Pinpoint the cell where the given text exists, returning its (x, y) midpoint coordinate. 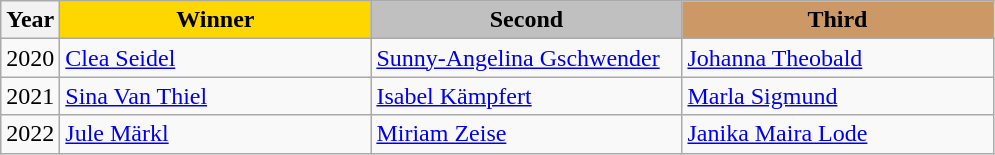
Sina Van Thiel (216, 96)
Year (30, 20)
Johanna Theobald (838, 58)
Sunny-Angelina Gschwender (526, 58)
Janika Maira Lode (838, 134)
Clea Seidel (216, 58)
Winner (216, 20)
Marla Sigmund (838, 96)
Miriam Zeise (526, 134)
Second (526, 20)
2021 (30, 96)
Third (838, 20)
2022 (30, 134)
2020 (30, 58)
Isabel Kämpfert (526, 96)
Jule Märkl (216, 134)
